Provide the (x, y) coordinate of the cell's center where the given text is located.  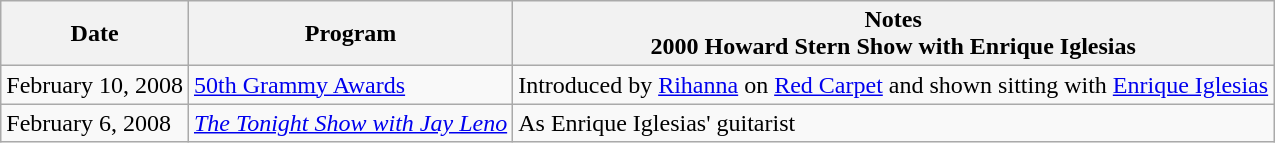
February 6, 2008 (95, 123)
Date (95, 34)
Program (350, 34)
Notes2000 Howard Stern Show with Enrique Iglesias (894, 34)
As Enrique Iglesias' guitarist (894, 123)
The Tonight Show with Jay Leno (350, 123)
February 10, 2008 (95, 85)
Introduced by Rihanna on Red Carpet and shown sitting with Enrique Iglesias (894, 85)
50th Grammy Awards (350, 85)
